Return the (x, y) coordinate for the center point of the cell that contains the specified text.  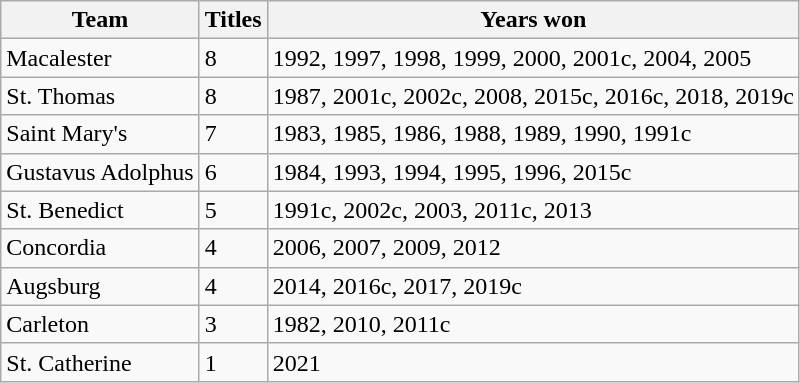
Macalester (100, 58)
5 (233, 210)
1982, 2010, 2011c (533, 324)
1984, 1993, 1994, 1995, 1996, 2015c (533, 172)
Carleton (100, 324)
2006, 2007, 2009, 2012 (533, 248)
Years won (533, 20)
Saint Mary's (100, 134)
1983, 1985, 1986, 1988, 1989, 1990, 1991c (533, 134)
Team (100, 20)
7 (233, 134)
2021 (533, 362)
Concordia (100, 248)
St. Catherine (100, 362)
1 (233, 362)
2014, 2016c, 2017, 2019c (533, 286)
Titles (233, 20)
St. Benedict (100, 210)
1991c, 2002c, 2003, 2011c, 2013 (533, 210)
Gustavus Adolphus (100, 172)
6 (233, 172)
St. Thomas (100, 96)
3 (233, 324)
1992, 1997, 1998, 1999, 2000, 2001c, 2004, 2005 (533, 58)
1987, 2001c, 2002c, 2008, 2015c, 2016c, 2018, 2019c (533, 96)
Augsburg (100, 286)
